Return (x, y) of the center of cell containing provided text 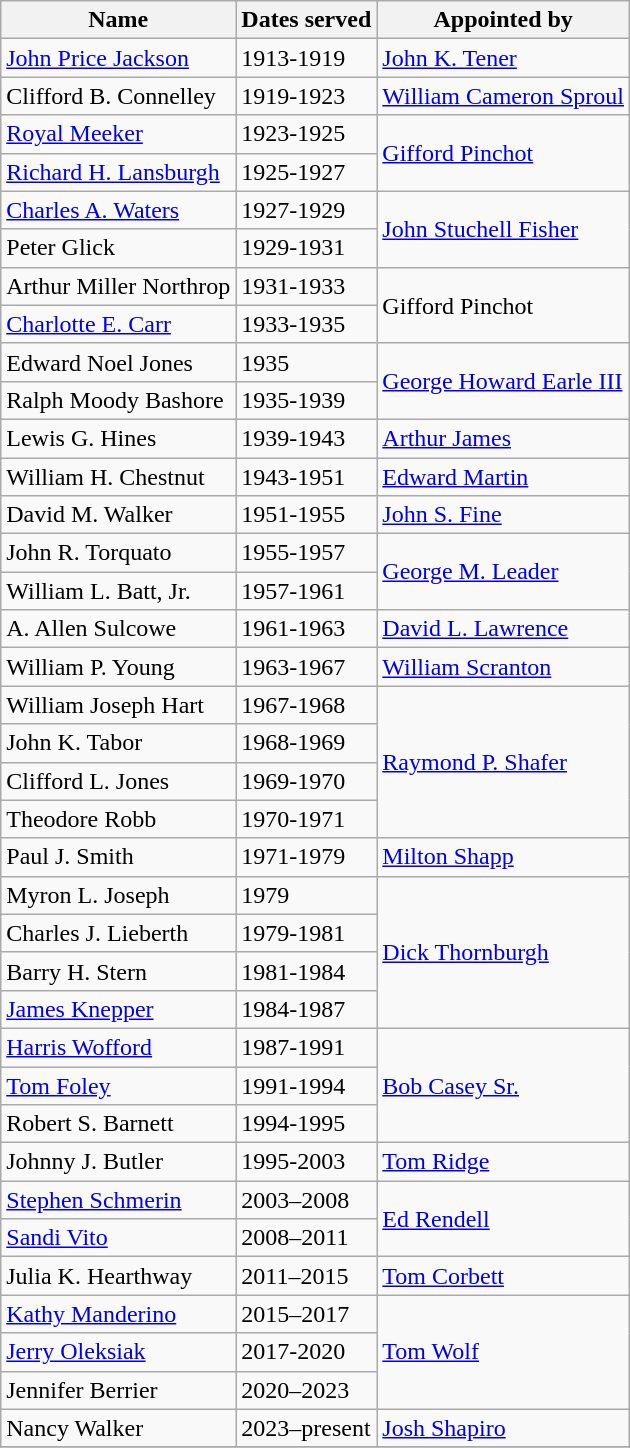
Charles J. Lieberth (118, 933)
Kathy Manderino (118, 1314)
Dick Thornburgh (504, 952)
Dates served (306, 20)
2008–2011 (306, 1238)
Raymond P. Shafer (504, 762)
Barry H. Stern (118, 971)
1943-1951 (306, 477)
Charlotte E. Carr (118, 324)
Arthur Miller Northrop (118, 286)
Theodore Robb (118, 819)
1969-1970 (306, 781)
John K. Tabor (118, 743)
Sandi Vito (118, 1238)
Robert S. Barnett (118, 1124)
Jerry Oleksiak (118, 1352)
1984-1987 (306, 1009)
1991-1994 (306, 1085)
John R. Torquato (118, 553)
James Knepper (118, 1009)
Myron L. Joseph (118, 895)
Ralph Moody Bashore (118, 400)
Johnny J. Butler (118, 1162)
Peter Glick (118, 248)
David L. Lawrence (504, 629)
George M. Leader (504, 572)
1987-1991 (306, 1047)
1939-1943 (306, 438)
Richard H. Lansburgh (118, 172)
Arthur James (504, 438)
A. Allen Sulcowe (118, 629)
1929-1931 (306, 248)
1963-1967 (306, 667)
1968-1969 (306, 743)
Clifford B. Connelley (118, 96)
Tom Corbett (504, 1276)
Edward Martin (504, 477)
Edward Noel Jones (118, 362)
2017-2020 (306, 1352)
John K. Tener (504, 58)
George Howard Earle III (504, 381)
Julia K. Hearthway (118, 1276)
David M. Walker (118, 515)
1933-1935 (306, 324)
1925-1927 (306, 172)
William Scranton (504, 667)
1957-1961 (306, 591)
1979-1981 (306, 933)
1981-1984 (306, 971)
Clifford L. Jones (118, 781)
2020–2023 (306, 1390)
Nancy Walker (118, 1428)
1955-1957 (306, 553)
Stephen Schmerin (118, 1200)
2003–2008 (306, 1200)
1979 (306, 895)
Harris Wofford (118, 1047)
Tom Foley (118, 1085)
Lewis G. Hines (118, 438)
John S. Fine (504, 515)
Ed Rendell (504, 1219)
Appointed by (504, 20)
2011–2015 (306, 1276)
Charles A. Waters (118, 210)
1994-1995 (306, 1124)
1923-1925 (306, 134)
1971-1979 (306, 857)
1935-1939 (306, 400)
1951-1955 (306, 515)
Tom Wolf (504, 1352)
Josh Shapiro (504, 1428)
William L. Batt, Jr. (118, 591)
2023–present (306, 1428)
1961-1963 (306, 629)
1970-1971 (306, 819)
John Price Jackson (118, 58)
Jennifer Berrier (118, 1390)
1927-1929 (306, 210)
William H. Chestnut (118, 477)
1995-2003 (306, 1162)
William Cameron Sproul (504, 96)
Milton Shapp (504, 857)
1931-1933 (306, 286)
John Stuchell Fisher (504, 229)
1919-1923 (306, 96)
1913-1919 (306, 58)
Bob Casey Sr. (504, 1085)
1935 (306, 362)
Royal Meeker (118, 134)
Tom Ridge (504, 1162)
1967-1968 (306, 705)
William P. Young (118, 667)
Paul J. Smith (118, 857)
Name (118, 20)
William Joseph Hart (118, 705)
2015–2017 (306, 1314)
